Detect which cell encompasses the target text, then output its (X, Y) center coordinate. 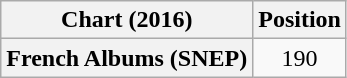
190 (300, 58)
French Albums (SNEP) (127, 58)
Position (300, 20)
Chart (2016) (127, 20)
